Return the (X, Y) coordinate for the center point of the cell that contains the specified text.  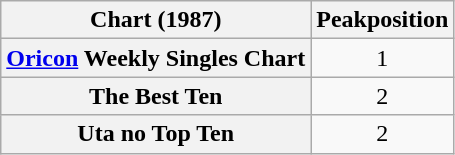
Oricon Weekly Singles Chart (156, 58)
Chart (1987) (156, 20)
The Best Ten (156, 96)
Uta no Top Ten (156, 134)
1 (382, 58)
Peakposition (382, 20)
